Determine the [X, Y] coordinate at the center of the cell enclosing the given text.  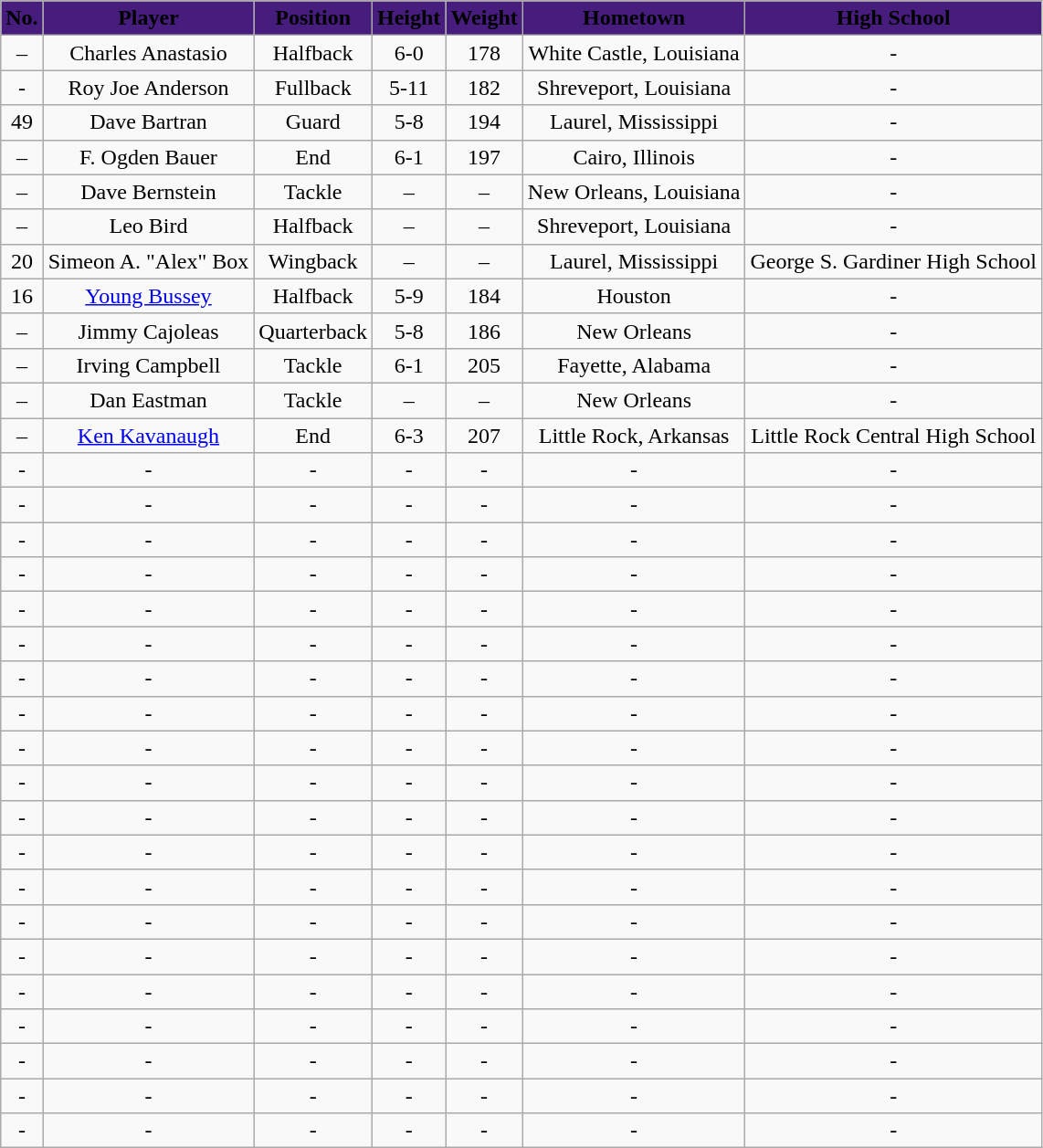
Roy Joe Anderson [148, 88]
White Castle, Louisiana [634, 53]
6-3 [408, 436]
184 [484, 296]
Jimmy Cajoleas [148, 331]
Guard [313, 122]
6-0 [408, 53]
Cairo, Illinois [634, 157]
F. Ogden Bauer [148, 157]
Fayette, Alabama [634, 365]
Player [148, 18]
Hometown [634, 18]
Quarterback [313, 331]
49 [22, 122]
194 [484, 122]
205 [484, 365]
16 [22, 296]
186 [484, 331]
Weight [484, 18]
Little Rock Central High School [893, 436]
New Orleans, Louisiana [634, 192]
Little Rock, Arkansas [634, 436]
182 [484, 88]
207 [484, 436]
Dave Bartran [148, 122]
George S. Gardiner High School [893, 261]
5-9 [408, 296]
Young Bussey [148, 296]
Wingback [313, 261]
178 [484, 53]
Dave Bernstein [148, 192]
Height [408, 18]
Charles Anastasio [148, 53]
Irving Campbell [148, 365]
Position [313, 18]
197 [484, 157]
Ken Kavanaugh [148, 436]
No. [22, 18]
20 [22, 261]
Leo Bird [148, 226]
Dan Eastman [148, 400]
5-11 [408, 88]
High School [893, 18]
Houston [634, 296]
Fullback [313, 88]
Simeon A. "Alex" Box [148, 261]
